Determine the [x, y] coordinate at the center of the cell enclosing the given text.  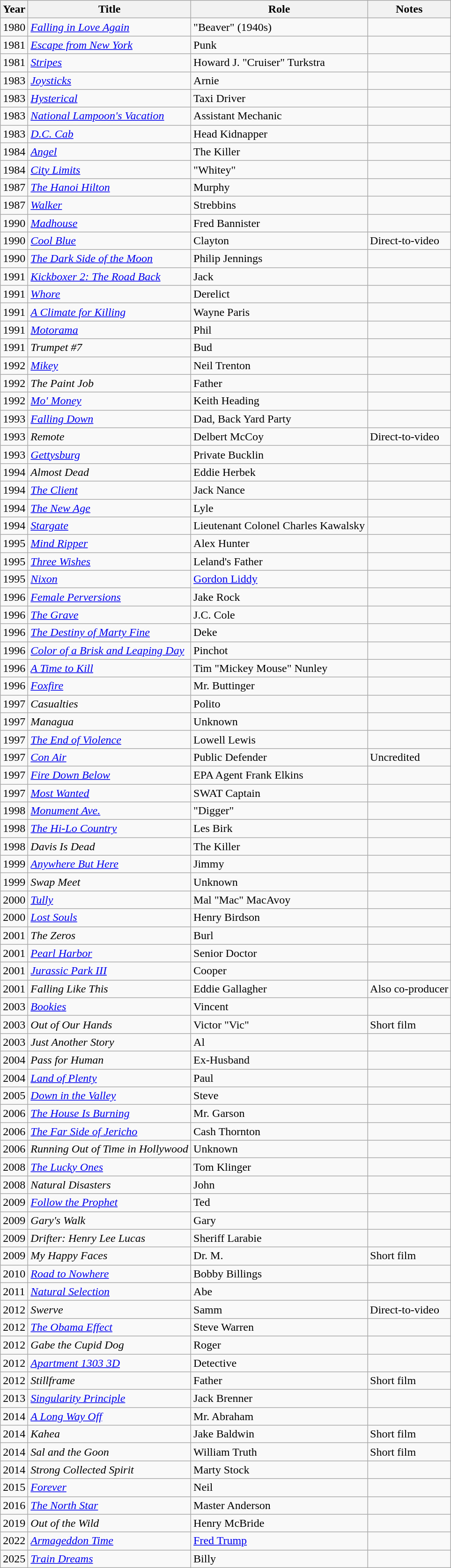
Gary's Walk [110, 1220]
Roger [279, 1345]
Running Out of Time in Hollywood [110, 1149]
Howard J. "Cruiser" Turkstra [279, 63]
John [279, 1185]
Steve Warren [279, 1327]
The North Star [110, 1505]
The Far Side of Jericho [110, 1131]
Victor "Vic" [279, 1024]
Out of the Wild [110, 1523]
Road to Nowhere [110, 1274]
Natural Selection [110, 1291]
Trumpet #7 [110, 348]
2015 [14, 1488]
Falling Like This [110, 989]
Delbert McCoy [279, 437]
Gordon Liddy [279, 579]
Gary [279, 1220]
Swerve [110, 1309]
Paul [279, 1078]
Lowell Lewis [279, 739]
Pinchot [279, 650]
Bobby Billings [279, 1274]
National Lampoon's Vacation [110, 116]
The Destiny of Marty Fine [110, 633]
Almost Dead [110, 472]
Murphy [279, 187]
Apartment 1303 3D [110, 1363]
Eddie Gallagher [279, 989]
Foxfire [110, 686]
My Happy Faces [110, 1256]
Whore [110, 294]
Title [110, 9]
Master Anderson [279, 1505]
2016 [14, 1505]
The New Age [110, 508]
Keith Heading [279, 401]
SWAT Captain [279, 793]
Managua [110, 722]
Joysticks [110, 80]
Lost Souls [110, 918]
Detective [279, 1363]
Jake Baldwin [279, 1434]
Mo' Money [110, 401]
Burl [279, 935]
Jake Rock [279, 597]
Mr. Buttinger [279, 686]
Hysterical [110, 98]
EPA Agent Frank Elkins [279, 775]
Year [14, 9]
Dr. M. [279, 1256]
A Time to Kill [110, 668]
2005 [14, 1096]
2010 [14, 1274]
J.C. Cole [279, 615]
Bud [279, 348]
Fire Down Below [110, 775]
Stripes [110, 63]
Female Perversions [110, 597]
The Paint Job [110, 383]
"Whitey" [279, 169]
Tim "Mickey Mouse" Nunley [279, 668]
Fred Bannister [279, 223]
Mind Ripper [110, 544]
Train Dreams [110, 1559]
"Beaver" (1940s) [279, 27]
Pass for Human [110, 1060]
William Truth [279, 1452]
Just Another Story [110, 1042]
Color of a Brisk and Leaping Day [110, 650]
The Grave [110, 615]
D.C. Cab [110, 134]
Fred Trump [279, 1541]
Out of Our Hands [110, 1024]
Cooper [279, 971]
The Obama Effect [110, 1327]
Mr. Garson [279, 1114]
The Lucky Ones [110, 1167]
Drifter: Henry Lee Lucas [110, 1238]
Vincent [279, 1006]
1980 [14, 27]
Most Wanted [110, 793]
2022 [14, 1541]
Casualties [110, 704]
Sal and the Goon [110, 1452]
Anywhere But Here [110, 864]
Lyle [279, 508]
Tully [110, 900]
Remote [110, 437]
The Client [110, 490]
Walker [110, 205]
Neil Trenton [279, 365]
Motorama [110, 330]
Head Kidnapper [279, 134]
Also co-producer [409, 989]
Philip Jennings [279, 259]
Les Birk [279, 829]
Davis Is Dead [110, 846]
Jack Nance [279, 490]
Clayton [279, 241]
Eddie Herbek [279, 472]
Arnie [279, 80]
Cash Thornton [279, 1131]
Notes [409, 9]
Samm [279, 1309]
Strong Collected Spirit [110, 1470]
2025 [14, 1559]
Derelict [279, 294]
Natural Disasters [110, 1185]
Monument Ave. [110, 811]
Billy [279, 1559]
The House Is Burning [110, 1114]
Swap Meet [110, 882]
Bookies [110, 1006]
The Zeros [110, 935]
Ted [279, 1203]
Singularity Principle [110, 1399]
Polito [279, 704]
City Limits [110, 169]
Assistant Mechanic [279, 116]
Lieutenant Colonel Charles Kawalsky [279, 526]
Follow the Prophet [110, 1203]
Abe [279, 1291]
Gabe the Cupid Dog [110, 1345]
Leland's Father [279, 562]
Kahea [110, 1434]
Madhouse [110, 223]
Land of Plenty [110, 1078]
2011 [14, 1291]
Public Defender [279, 757]
Wayne Paris [279, 312]
Mal "Mac" MacAvoy [279, 900]
Phil [279, 330]
Alex Hunter [279, 544]
Escape from New York [110, 45]
Falling Down [110, 419]
Forever [110, 1488]
Jack Brenner [279, 1399]
Dad, Back Yard Party [279, 419]
Nixon [110, 579]
Con Air [110, 757]
Mikey [110, 365]
Jimmy [279, 864]
Kickboxer 2: The Road Back [110, 277]
Jack [279, 277]
2013 [14, 1399]
Sheriff Larabie [279, 1238]
Cool Blue [110, 241]
"Digger" [279, 811]
A Long Way Off [110, 1416]
Tom Klinger [279, 1167]
Private Bucklin [279, 454]
Senior Doctor [279, 953]
Henry Birdson [279, 918]
Deke [279, 633]
Al [279, 1042]
Falling in Love Again [110, 27]
The Hanoi Hilton [110, 187]
A Climate for Killing [110, 312]
Down in the Valley [110, 1096]
Gettysburg [110, 454]
The Dark Side of the Moon [110, 259]
Neil [279, 1488]
Taxi Driver [279, 98]
Three Wishes [110, 562]
Strebbins [279, 205]
2019 [14, 1523]
Mr. Abraham [279, 1416]
Angel [110, 152]
Henry McBride [279, 1523]
Jurassic Park III [110, 971]
Pearl Harbor [110, 953]
Armageddon Time [110, 1541]
Steve [279, 1096]
Marty Stock [279, 1470]
The End of Violence [110, 739]
Stargate [110, 526]
Role [279, 9]
Punk [279, 45]
Ex-Husband [279, 1060]
The Hi-Lo Country [110, 829]
Uncredited [409, 757]
Stillframe [110, 1381]
